Provide the (x, y) coordinate of the cell's center where the given text is located.  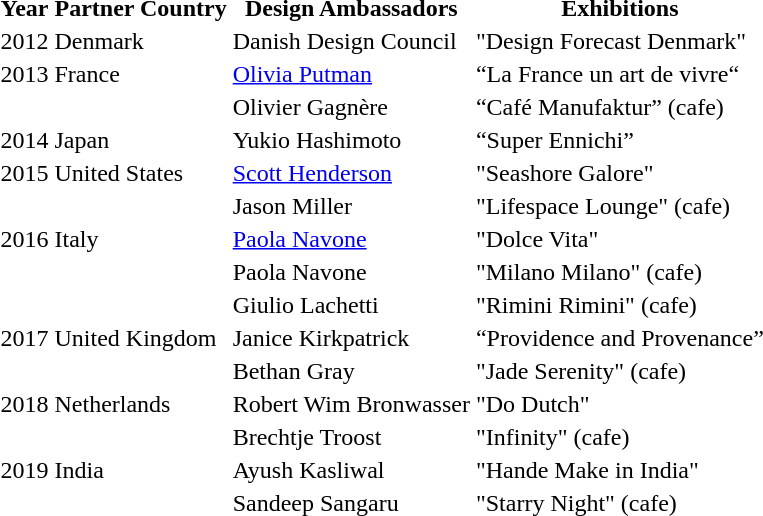
France (140, 74)
Netherlands (140, 404)
Scott Henderson (351, 173)
Italy (140, 239)
United Kingdom (140, 338)
Brechtje Troost (351, 437)
Olivier Gagnère (351, 107)
Denmark (140, 41)
Ayush Kasliwal (351, 470)
Robert Wim Bronwasser (351, 404)
United States (140, 173)
Janice Kirkpatrick (351, 338)
India (140, 470)
Olivia Putman (351, 74)
Danish Design Council (351, 41)
Yukio Hashimoto (351, 140)
Bethan Gray (351, 371)
Giulio Lachetti (351, 305)
Jason Miller (351, 206)
Japan (140, 140)
